Locate the cell with the specified text and output its (x, y) center coordinate. 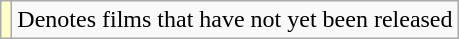
Denotes films that have not yet been released (235, 20)
